Return [x, y] of the center of cell containing provided text 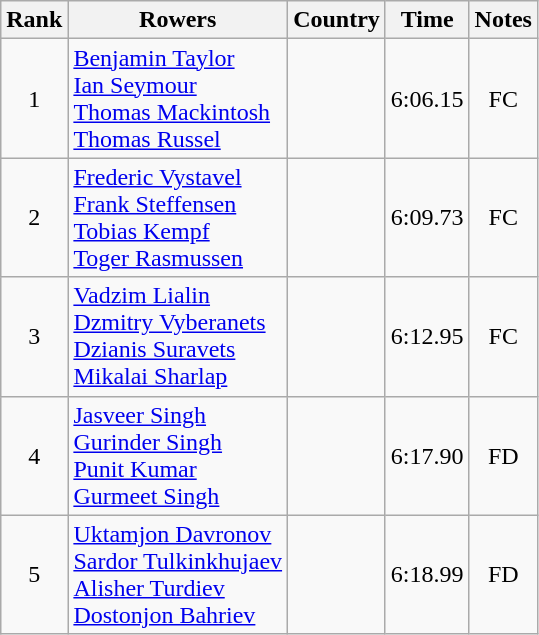
3 [34, 336]
Uktamjon DavronovSardor TulkinkhujaevAlisher TurdievDostonjon Bahriev [178, 574]
4 [34, 456]
1 [34, 98]
6:12.95 [427, 336]
Rowers [178, 20]
Vadzim LialinDzmitry VyberanetsDzianis SuravetsMikalai Sharlap [178, 336]
2 [34, 218]
6:17.90 [427, 456]
Notes [503, 20]
6:06.15 [427, 98]
Jasveer SinghGurinder SinghPunit KumarGurmeet Singh [178, 456]
Time [427, 20]
Frederic VystavelFrank SteffensenTobias KempfToger Rasmussen [178, 218]
Country [337, 20]
6:18.99 [427, 574]
Rank [34, 20]
5 [34, 574]
Benjamin TaylorIan SeymourThomas MackintoshThomas Russel [178, 98]
6:09.73 [427, 218]
